Scan for the cell matching the given text and deliver its (x, y) coordinate at center. 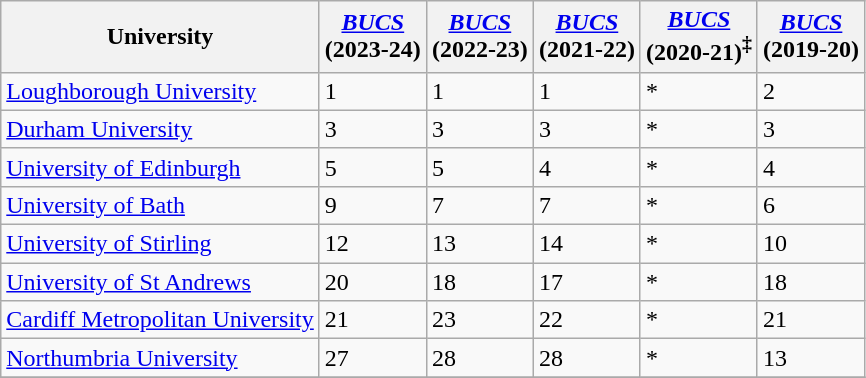
University of St Andrews (160, 282)
10 (810, 244)
17 (586, 282)
14 (586, 244)
BUCS (2022-23) (480, 37)
2 (810, 91)
6 (810, 205)
Durham University (160, 129)
University of Stirling (160, 244)
Cardiff Metropolitan University (160, 320)
20 (372, 282)
23 (480, 320)
9 (372, 205)
22 (586, 320)
Northumbria University (160, 358)
27 (372, 358)
BUCS (2020-21)‡ (698, 37)
Loughborough University (160, 91)
University of Bath (160, 205)
BUCS (2021-22) (586, 37)
12 (372, 244)
BUCS (2023-24) (372, 37)
BUCS (2019-20) (810, 37)
University (160, 37)
University of Edinburgh (160, 167)
